Scan for the cell matching the given text and deliver its [x, y] coordinate at center. 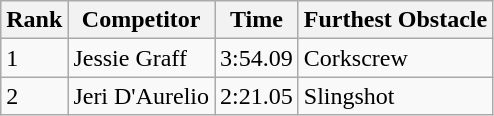
Slingshot [395, 96]
2:21.05 [257, 96]
Corkscrew [395, 58]
Time [257, 20]
Jessie Graff [142, 58]
1 [34, 58]
2 [34, 96]
Jeri D'Aurelio [142, 96]
3:54.09 [257, 58]
Furthest Obstacle [395, 20]
Competitor [142, 20]
Rank [34, 20]
